For the text-containing cell, return its midpoint in (x, y) coordinate format. 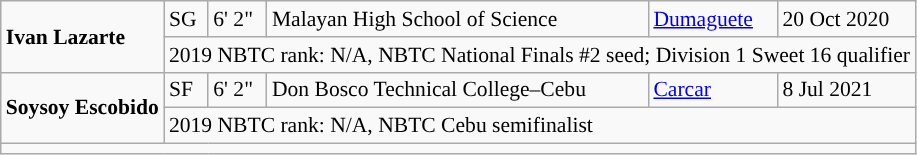
2019 NBTC rank: N/A, NBTC Cebu semifinalist (540, 126)
SG (186, 19)
Soysoy Escobido (82, 108)
20 Oct 2020 (846, 19)
Carcar (712, 90)
Dumaguete (712, 19)
2019 NBTC rank: N/A, NBTC National Finals #2 seed; Division 1 Sweet 16 qualifier (540, 55)
SF (186, 90)
Don Bosco Technical College–Cebu (458, 90)
Ivan Lazarte (82, 36)
8 Jul 2021 (846, 90)
Malayan High School of Science (458, 19)
